Scan for the cell matching the given text and deliver its (x, y) coordinate at center. 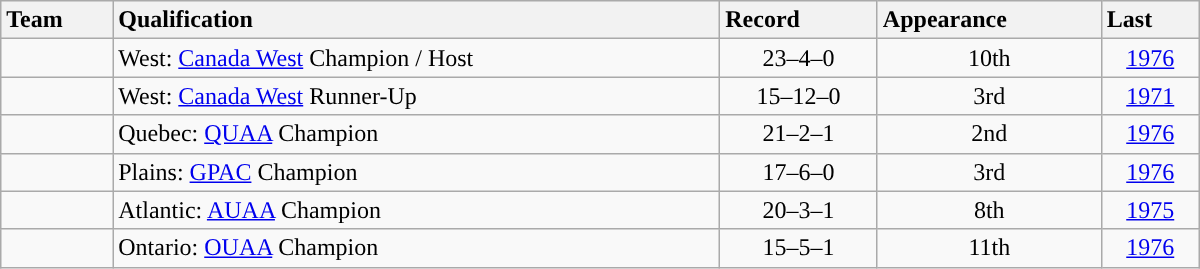
2nd (989, 134)
1975 (1150, 210)
17–6–0 (799, 172)
Plains: GPAC Champion (416, 172)
15–5–1 (799, 248)
Qualification (416, 20)
10th (989, 58)
23–4–0 (799, 58)
West: Canada West Runner-Up (416, 96)
Last (1150, 20)
Record (799, 20)
8th (989, 210)
Ontario: OUAA Champion (416, 248)
Atlantic: AUAA Champion (416, 210)
Team (57, 20)
Quebec: QUAA Champion (416, 134)
15–12–0 (799, 96)
21–2–1 (799, 134)
1971 (1150, 96)
11th (989, 248)
20–3–1 (799, 210)
West: Canada West Champion / Host (416, 58)
Appearance (989, 20)
